Output the [x, y] coordinate of the center of the cell containing the given text.  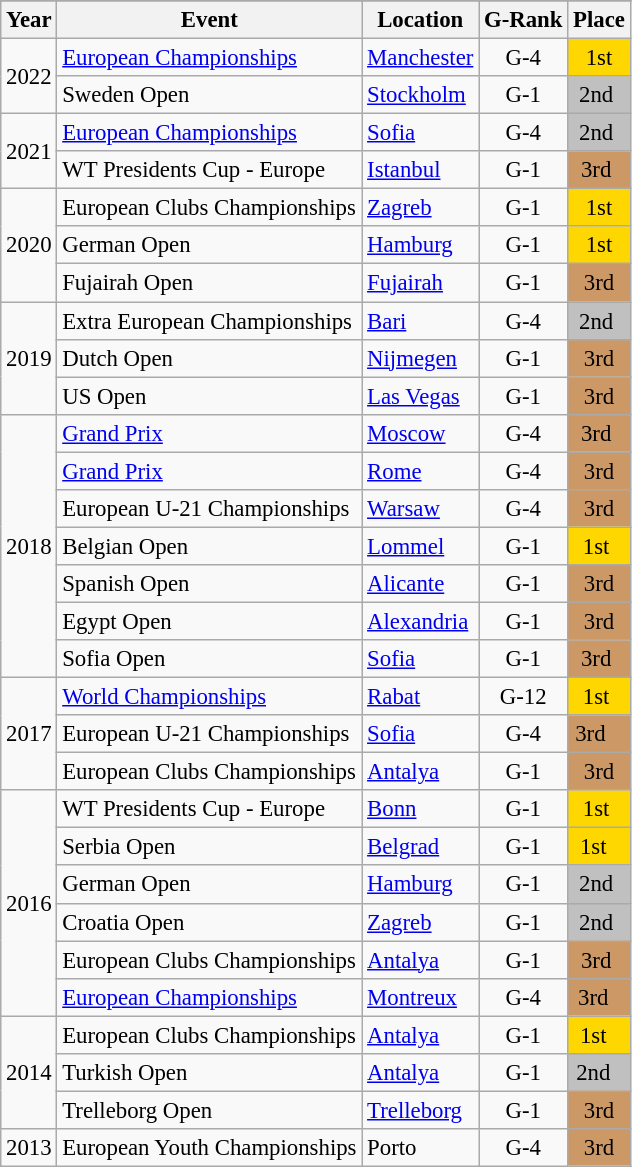
2013 [29, 1148]
Place [599, 20]
Trelleborg [420, 1110]
Belgian Open [210, 546]
G-12 [524, 697]
2018 [29, 546]
Bari [420, 321]
European Youth Championships [210, 1148]
2022 [29, 76]
Rome [420, 471]
Year [29, 20]
Nijmegen [420, 358]
Egypt Open [210, 621]
Spanish Open [210, 584]
Istanbul [420, 170]
Bonn [420, 809]
Alicante [420, 584]
2019 [29, 358]
2021 [29, 152]
Alexandria [420, 621]
2014 [29, 1072]
US Open [210, 396]
Croatia Open [210, 922]
Las Vegas [420, 396]
G-Rank [524, 20]
Fujairah [420, 283]
Manchester [420, 58]
Porto [420, 1148]
Sweden Open [210, 95]
Montreux [420, 997]
Location [420, 20]
Dutch Open [210, 358]
Serbia Open [210, 847]
World Championships [210, 697]
Extra European Championships [210, 321]
Warsaw [420, 509]
Fujairah Open [210, 283]
Turkish Open [210, 1073]
2016 [29, 903]
Trelleborg Open [210, 1110]
Sofia Open [210, 659]
Rabat [420, 697]
Event [210, 20]
Lommel [420, 546]
Moscow [420, 433]
Stockholm [420, 95]
2017 [29, 734]
2020 [29, 246]
Belgrad [420, 847]
